Identify which cell holds the provided text, then report its [x, y] central coordinate. 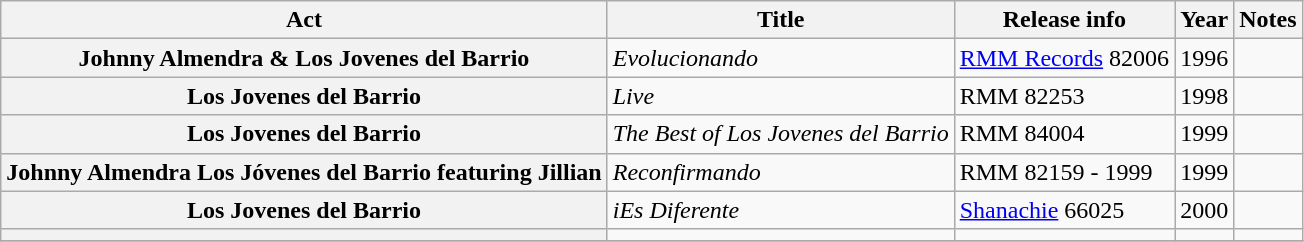
Johnny Almendra & Los Jovenes del Barrio [304, 58]
Release info [1064, 20]
2000 [1204, 210]
Act [304, 20]
1998 [1204, 96]
1996 [1204, 58]
Shanachie 66025 [1064, 210]
Johnny Almendra Los Jóvenes del Barrio featuring Jillian [304, 172]
The Best of Los Jovenes del Barrio [780, 134]
Title [780, 20]
iEs Diferente [780, 210]
RMM 84004 [1064, 134]
Notes [1268, 20]
Evolucionando [780, 58]
Reconfirmando [780, 172]
RMM 82159 - 1999 [1064, 172]
RMM 82253 [1064, 96]
RMM Records 82006 [1064, 58]
Live [780, 96]
Year [1204, 20]
